From the cell containing the given text, extract its center point as (X, Y) coordinate. 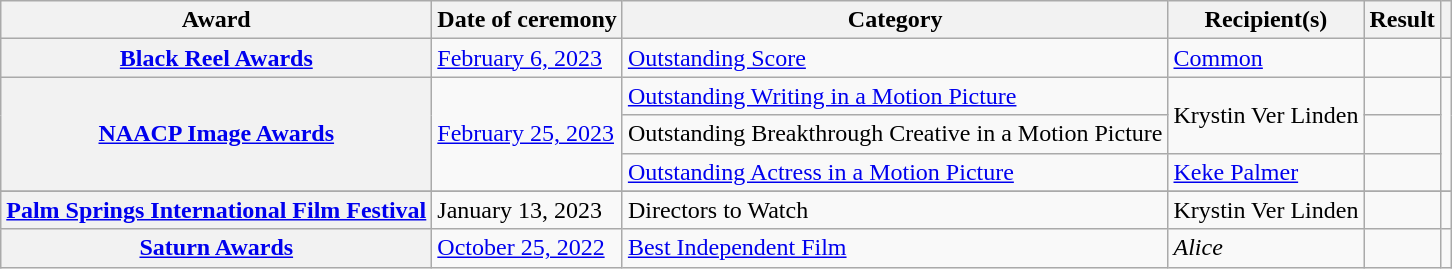
Category (895, 20)
Black Reel Awards (216, 58)
Directors to Watch (895, 210)
Outstanding Breakthrough Creative in a Motion Picture (895, 134)
Outstanding Score (895, 58)
October 25, 2022 (528, 248)
Result (1402, 20)
Saturn Awards (216, 248)
Outstanding Actress in a Motion Picture (895, 172)
February 25, 2023 (528, 134)
Common (1266, 58)
Alice (1266, 248)
Best Independent Film (895, 248)
Outstanding Writing in a Motion Picture (895, 96)
January 13, 2023 (528, 210)
Keke Palmer (1266, 172)
Award (216, 20)
Palm Springs International Film Festival (216, 210)
Date of ceremony (528, 20)
February 6, 2023 (528, 58)
NAACP Image Awards (216, 134)
Recipient(s) (1266, 20)
